Find where the given text appears and provide that cell's center as (x, y) coordinate. 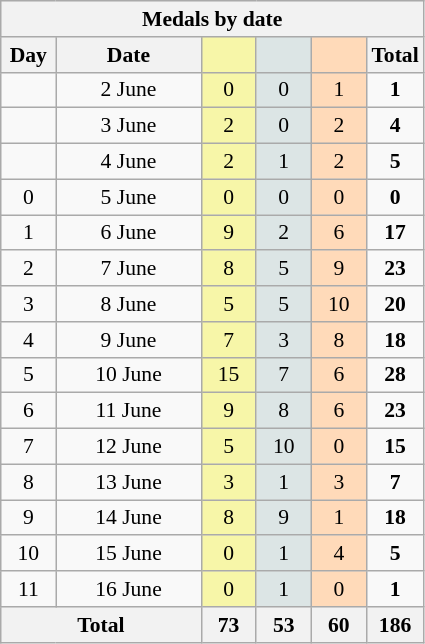
Day (28, 55)
60 (338, 625)
14 June (128, 518)
17 (394, 233)
53 (284, 625)
28 (394, 375)
16 June (128, 589)
10 June (128, 375)
9 June (128, 340)
7 June (128, 269)
8 June (128, 304)
13 June (128, 482)
186 (394, 625)
3 June (128, 126)
20 (394, 304)
11 June (128, 411)
15 June (128, 554)
Medals by date (212, 19)
2 June (128, 90)
73 (228, 625)
12 June (128, 447)
11 (28, 589)
4 June (128, 162)
6 June (128, 233)
Date (128, 55)
5 June (128, 197)
